From the cell containing the given text, extract its center point as [x, y] coordinate. 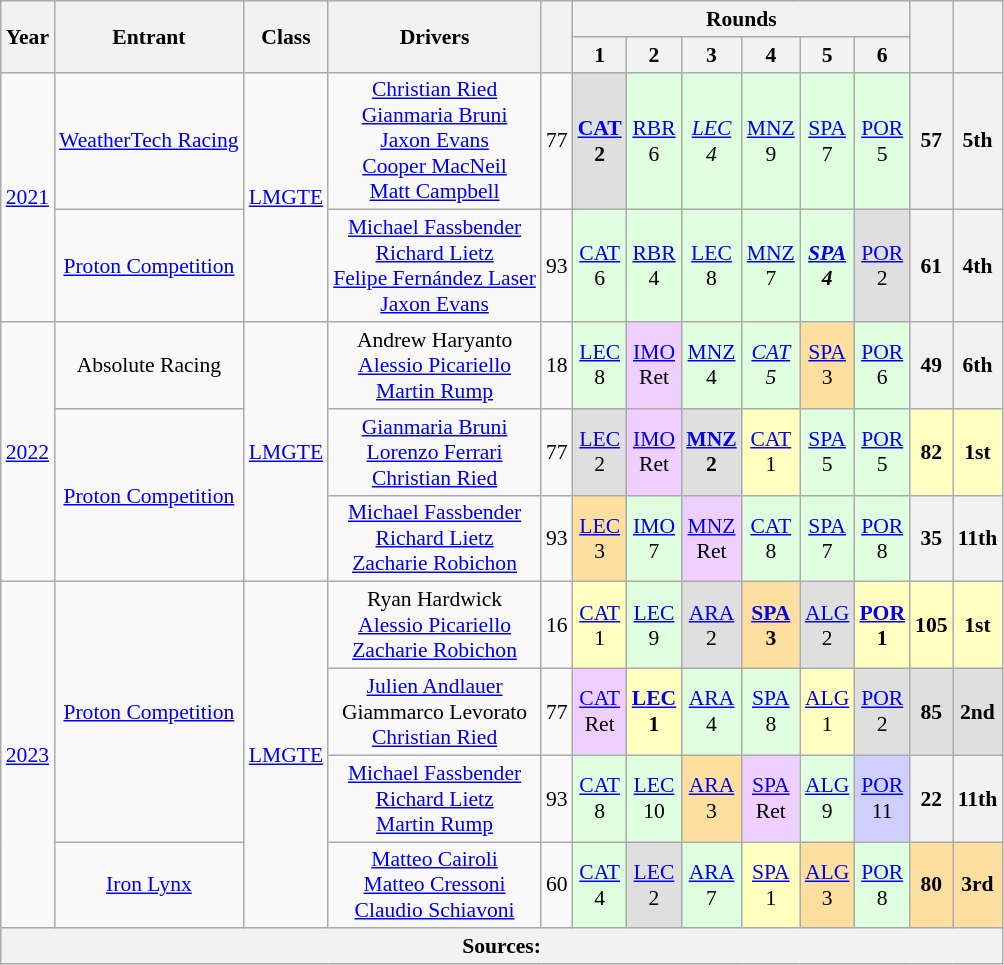
SPA5 [827, 452]
Michael Fassbender Richard Lietz Felipe Fernández Laser Jaxon Evans [434, 266]
MNZ7 [771, 266]
ALG2 [827, 626]
MNZRet [711, 538]
61 [932, 266]
49 [932, 366]
ALG3 [827, 886]
18 [557, 366]
Entrant [149, 36]
POR1 [882, 626]
ARA2 [711, 626]
5 [827, 55]
1 [600, 55]
MNZ2 [711, 452]
SPARet [771, 798]
Class [286, 36]
Christian Ried Gianmaria Bruni Jaxon Evans Cooper MacNeil Matt Campbell [434, 141]
POR6 [882, 366]
85 [932, 712]
ARA3 [711, 798]
Rounds [742, 19]
Julien Andlauer Giammarco Levorato Christian Ried [434, 712]
CAT2 [600, 141]
Matteo Cairoli Matteo Cressoni Claudio Schiavoni [434, 886]
ARA7 [711, 886]
Michael Fassbender Richard Lietz Zacharie Robichon [434, 538]
Michael Fassbender Richard Lietz Martin Rump [434, 798]
ALG1 [827, 712]
82 [932, 452]
2 [654, 55]
Iron Lynx [149, 886]
RBR4 [654, 266]
Drivers [434, 36]
80 [932, 886]
MNZ9 [771, 141]
LEC9 [654, 626]
6th [978, 366]
3rd [978, 886]
MNZ4 [711, 366]
CAT5 [771, 366]
LEC1 [654, 712]
22 [932, 798]
4th [978, 266]
105 [932, 626]
IMO7 [654, 538]
Year [28, 36]
2022 [28, 452]
Gianmaria Bruni Lorenzo Ferrari Christian Ried [434, 452]
SPA1 [771, 886]
Sources: [502, 947]
RBR6 [654, 141]
POR11 [882, 798]
35 [932, 538]
60 [557, 886]
6 [882, 55]
SPA8 [771, 712]
2nd [978, 712]
CAT4 [600, 886]
CAT6 [600, 266]
LEC3 [600, 538]
2021 [28, 197]
SPA4 [827, 266]
ARA4 [711, 712]
LEC10 [654, 798]
2023 [28, 755]
16 [557, 626]
57 [932, 141]
CATRet [600, 712]
3 [711, 55]
Ryan Hardwick Alessio Picariello Zacharie Robichon [434, 626]
5th [978, 141]
WeatherTech Racing [149, 141]
Absolute Racing [149, 366]
ALG9 [827, 798]
LEC4 [711, 141]
4 [771, 55]
Andrew Haryanto Alessio Picariello Martin Rump [434, 366]
